Pinpoint the cell where the given text exists, returning its (x, y) midpoint coordinate. 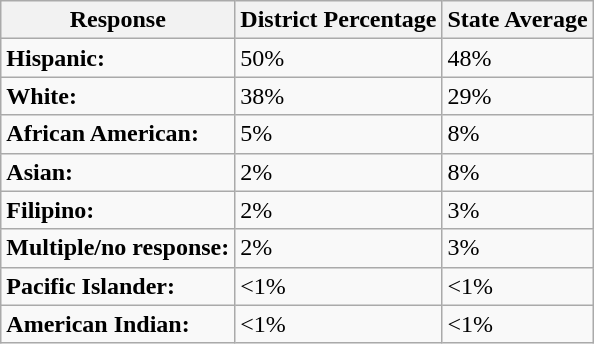
29% (518, 96)
White: (118, 96)
Response (118, 20)
48% (518, 58)
38% (338, 96)
District Percentage (338, 20)
Asian: (118, 172)
African American: (118, 134)
American Indian: (118, 324)
State Average (518, 20)
50% (338, 58)
Filipino: (118, 210)
Multiple/no response: (118, 248)
Hispanic: (118, 58)
Pacific Islander: (118, 286)
5% (338, 134)
